From the cell containing the given text, extract its center point as (x, y) coordinate. 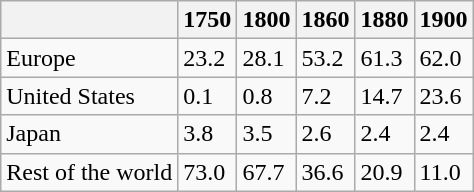
28.1 (266, 58)
61.3 (384, 58)
11.0 (444, 172)
53.2 (326, 58)
3.8 (208, 134)
United States (90, 96)
62.0 (444, 58)
Europe (90, 58)
36.6 (326, 172)
73.0 (208, 172)
3.5 (266, 134)
0.8 (266, 96)
23.2 (208, 58)
23.6 (444, 96)
Rest of the world (90, 172)
2.6 (326, 134)
Japan (90, 134)
1750 (208, 20)
1800 (266, 20)
1860 (326, 20)
1880 (384, 20)
67.7 (266, 172)
7.2 (326, 96)
20.9 (384, 172)
0.1 (208, 96)
14.7 (384, 96)
1900 (444, 20)
